Return the [x, y] coordinate for the center point of the cell that contains the specified text.  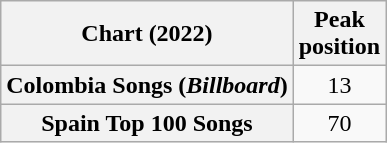
13 [339, 85]
70 [339, 123]
Colombia Songs (Billboard) [147, 85]
Chart (2022) [147, 34]
Peakposition [339, 34]
Spain Top 100 Songs [147, 123]
